Return [X, Y] of the center of cell containing provided text 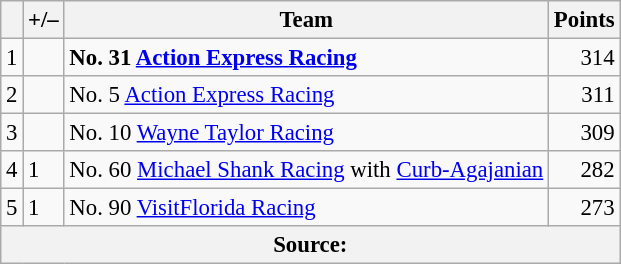
273 [584, 208]
5 [12, 208]
No. 10 Wayne Taylor Racing [306, 133]
No. 60 Michael Shank Racing with Curb-Agajanian [306, 170]
Points [584, 20]
311 [584, 95]
282 [584, 170]
Source: [310, 245]
No. 5 Action Express Racing [306, 95]
No. 31 Action Express Racing [306, 58]
2 [12, 95]
3 [12, 133]
4 [12, 170]
314 [584, 58]
309 [584, 133]
Team [306, 20]
+/– [44, 20]
No. 90 VisitFlorida Racing [306, 208]
